Return the [x, y] coordinate for the center point of the cell that contains the specified text.  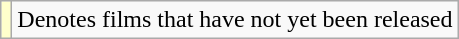
Denotes films that have not yet been released [235, 20]
